Output the [X, Y] coordinate of the center of the cell containing the given text.  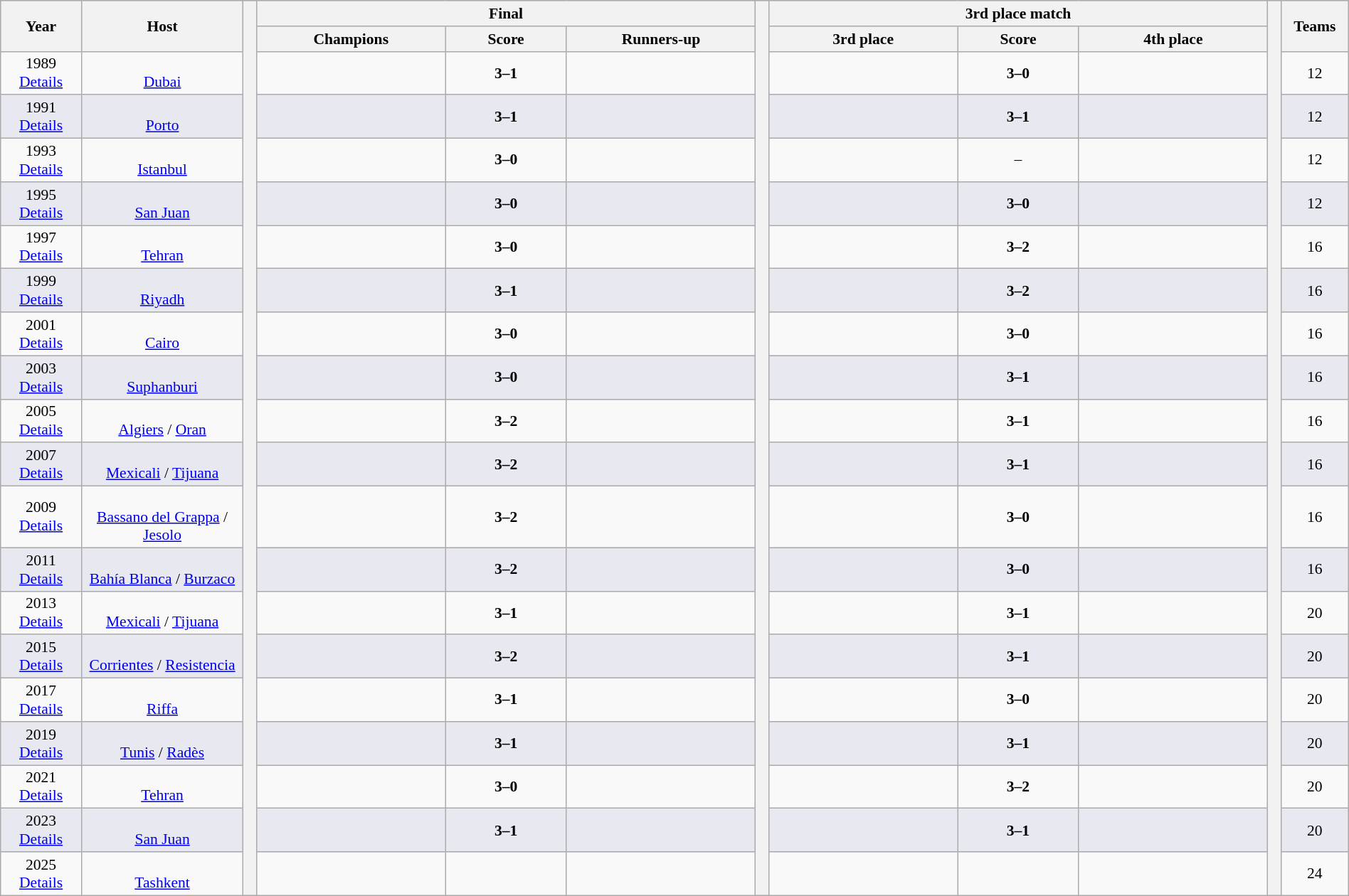
Final [507, 14]
Tunis / Radès [162, 744]
2003Details [41, 377]
Champions [351, 39]
Year [41, 26]
Cairo [162, 334]
Host [162, 26]
Bassano del Grappa / Jesolo [162, 518]
– [1018, 161]
Dubai [162, 73]
Riyadh [162, 290]
2005Details [41, 421]
4th place [1173, 39]
2023Details [41, 831]
Bahía Blanca / Burzaco [162, 569]
2009Details [41, 518]
2017Details [41, 700]
Riffa [162, 700]
Corrientes / Resistencia [162, 657]
2021Details [41, 786]
2007Details [41, 465]
Porto [162, 117]
1995Details [41, 203]
3rd place match [1019, 14]
1997Details [41, 247]
2015Details [41, 657]
2019Details [41, 744]
Istanbul [162, 161]
24 [1315, 873]
2011Details [41, 569]
3rd place [864, 39]
1989Details [41, 73]
Teams [1315, 26]
Tashkent [162, 873]
Suphanburi [162, 377]
2025Details [41, 873]
Runners-up [660, 39]
1999Details [41, 290]
2013Details [41, 613]
1991Details [41, 117]
Algiers / Oran [162, 421]
2001Details [41, 334]
1993Details [41, 161]
